Output the [x, y] coordinate of the center of the cell containing the given text.  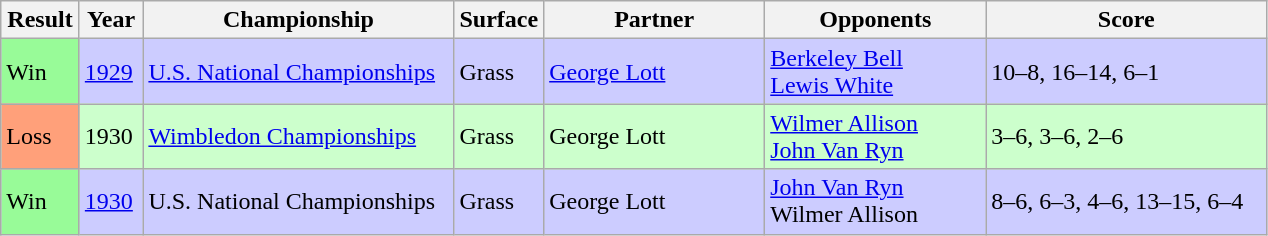
3–6, 3–6, 2–6 [1126, 136]
Surface [499, 20]
Result [40, 20]
Wimbledon Championships [298, 136]
Score [1126, 20]
John Van Ryn Wilmer Allison [876, 202]
8–6, 6–3, 4–6, 13–15, 6–4 [1126, 202]
Wilmer Allison John Van Ryn [876, 136]
10–8, 16–14, 6–1 [1126, 72]
Year [111, 20]
1929 [111, 72]
Opponents [876, 20]
Partner [654, 20]
Championship [298, 20]
Berkeley Bell Lewis White [876, 72]
Loss [40, 136]
